Provide the (X, Y) coordinate of the cell's center where the given text is located.  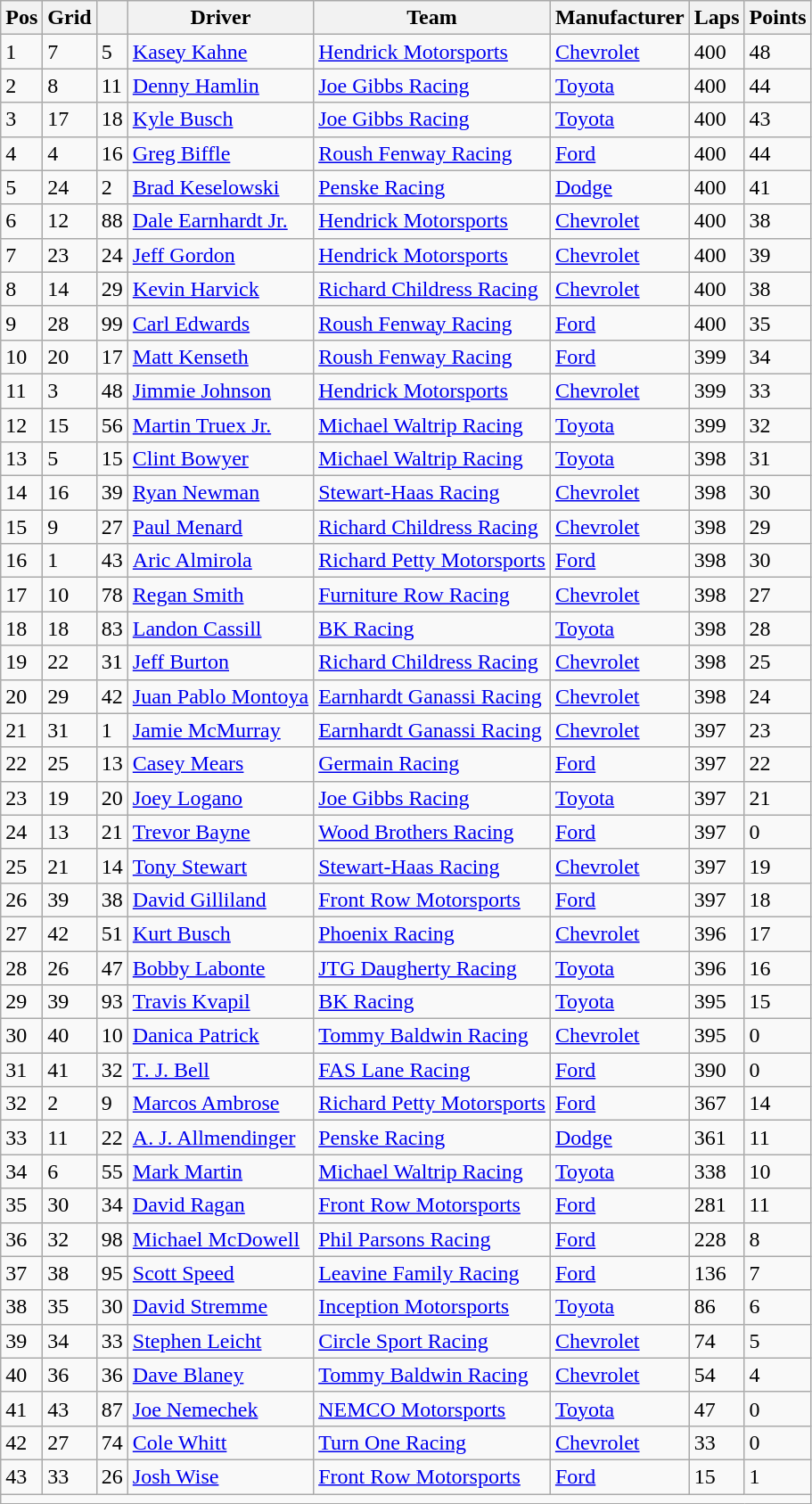
281 (717, 1205)
Danica Patrick (220, 1036)
Furniture Row Racing (432, 595)
Grid (70, 18)
Laps (717, 18)
FAS Lane Racing (432, 1070)
88 (112, 221)
93 (112, 1002)
Martin Truex Jr. (220, 425)
98 (112, 1239)
Greg Biffle (220, 153)
Driver (220, 18)
51 (112, 933)
David Ragan (220, 1205)
Kasey Kahne (220, 52)
Inception Motorsports (432, 1307)
Bobby Labonte (220, 967)
Paul Menard (220, 527)
Matt Kenseth (220, 357)
Dale Earnhardt Jr. (220, 221)
Michael McDowell (220, 1239)
Scott Speed (220, 1273)
David Stremme (220, 1307)
Brad Keselowski (220, 187)
Aric Almirola (220, 561)
Joe Nemechek (220, 1409)
136 (717, 1273)
Regan Smith (220, 595)
Dave Blaney (220, 1375)
Circle Sport Racing (432, 1341)
83 (112, 629)
361 (717, 1138)
Josh Wise (220, 1476)
56 (112, 425)
Manufacturer (619, 18)
228 (717, 1239)
54 (717, 1375)
Carl Edwards (220, 323)
David Gilliland (220, 900)
Cole Whitt (220, 1442)
Phil Parsons Racing (432, 1239)
Turn One Racing (432, 1442)
Germain Racing (432, 764)
Clint Bowyer (220, 459)
JTG Daugherty Racing (432, 967)
95 (112, 1273)
390 (717, 1070)
Travis Kvapil (220, 1002)
Phoenix Racing (432, 933)
Points (777, 18)
Mark Martin (220, 1171)
Juan Pablo Montoya (220, 696)
Tony Stewart (220, 866)
Pos (21, 18)
86 (717, 1307)
Casey Mears (220, 764)
367 (717, 1104)
Team (432, 18)
Landon Cassill (220, 629)
87 (112, 1409)
Jamie McMurray (220, 730)
55 (112, 1171)
NEMCO Motorsports (432, 1409)
Jimmie Johnson (220, 390)
Kyle Busch (220, 119)
Leavine Family Racing (432, 1273)
Stephen Leicht (220, 1341)
78 (112, 595)
T. J. Bell (220, 1070)
Joey Logano (220, 798)
Jeff Burton (220, 662)
99 (112, 323)
Wood Brothers Racing (432, 832)
Marcos Ambrose (220, 1104)
A. J. Allmendinger (220, 1138)
Kurt Busch (220, 933)
Ryan Newman (220, 493)
Trevor Bayne (220, 832)
Kevin Harvick (220, 289)
Jeff Gordon (220, 255)
Denny Hamlin (220, 86)
37 (21, 1273)
338 (717, 1171)
